Provide the [X, Y] coordinate of the cell's center where the given text is located.  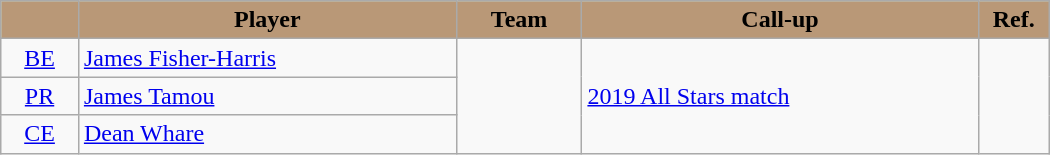
Team [519, 20]
Call-up [780, 20]
Ref. [1014, 20]
CE [40, 134]
James Tamou [267, 96]
PR [40, 96]
BE [40, 58]
James Fisher-Harris [267, 58]
2019 All Stars match [780, 96]
Player [267, 20]
Dean Whare [267, 134]
